Identify which cell holds the provided text, then report its (X, Y) central coordinate. 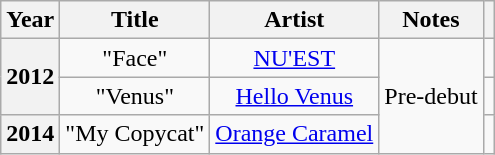
Year (30, 20)
NU'EST (294, 58)
Hello Venus (294, 96)
Notes (431, 20)
"My Copycat" (135, 134)
Title (135, 20)
"Venus" (135, 96)
Pre-debut (431, 96)
2012 (30, 77)
Orange Caramel (294, 134)
Artist (294, 20)
2014 (30, 134)
"Face" (135, 58)
